Pinpoint the cell where the given text exists, returning its (X, Y) midpoint coordinate. 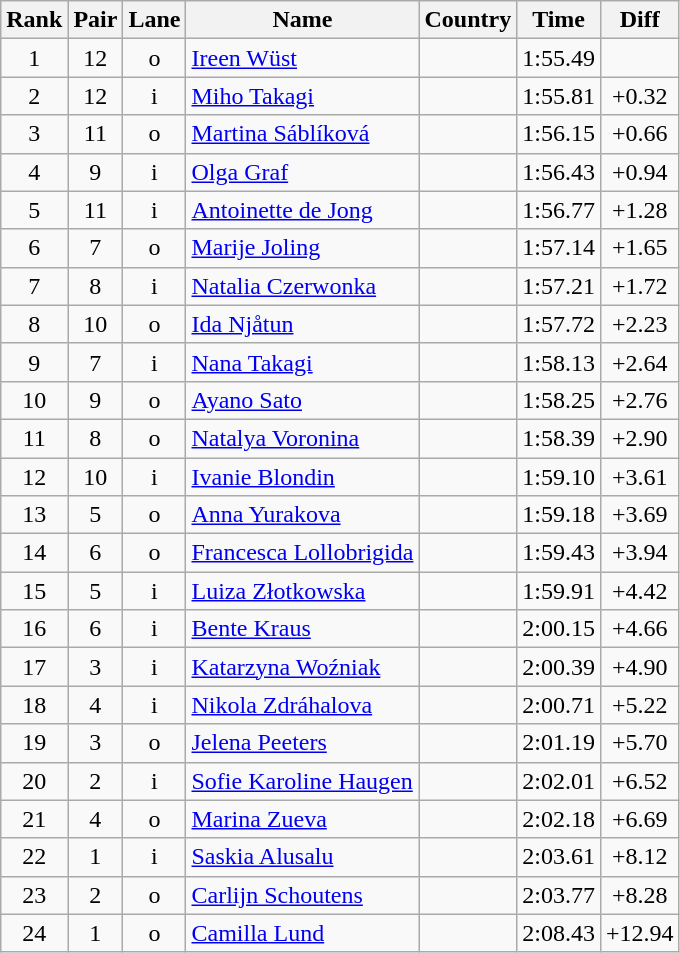
Time (559, 20)
+2.23 (640, 324)
15 (34, 591)
+2.76 (640, 400)
Camilla Lund (302, 933)
Saskia Alusalu (302, 857)
+5.70 (640, 743)
+1.65 (640, 248)
Natalia Czerwonka (302, 286)
1:56.77 (559, 210)
Francesca Lollobrigida (302, 553)
2:00.15 (559, 629)
1:55.49 (559, 58)
1:59.43 (559, 553)
Olga Graf (302, 172)
+0.94 (640, 172)
Marina Zueva (302, 819)
+0.32 (640, 96)
Anna Yurakova (302, 515)
Miho Takagi (302, 96)
Country (468, 20)
14 (34, 553)
1:57.14 (559, 248)
+1.28 (640, 210)
+8.28 (640, 895)
+8.12 (640, 857)
Lane (154, 20)
+4.90 (640, 667)
20 (34, 781)
2:00.71 (559, 705)
23 (34, 895)
+3.69 (640, 515)
16 (34, 629)
2:08.43 (559, 933)
1:59.18 (559, 515)
18 (34, 705)
1:57.21 (559, 286)
+12.94 (640, 933)
Ida Njåtun (302, 324)
+2.64 (640, 362)
Sofie Karoline Haugen (302, 781)
1:58.13 (559, 362)
1:59.91 (559, 591)
1:59.10 (559, 477)
Ayano Sato (302, 400)
Bente Kraus (302, 629)
1:56.15 (559, 134)
2:01.19 (559, 743)
2:03.77 (559, 895)
Luiza Złotkowska (302, 591)
+1.72 (640, 286)
2:02.18 (559, 819)
+6.52 (640, 781)
Nana Takagi (302, 362)
Name (302, 20)
2:00.39 (559, 667)
Natalya Voronina (302, 438)
1:57.72 (559, 324)
1:58.25 (559, 400)
+2.90 (640, 438)
+3.61 (640, 477)
Rank (34, 20)
Pair (96, 20)
+4.66 (640, 629)
Antoinette de Jong (302, 210)
22 (34, 857)
1:55.81 (559, 96)
Martina Sáblíková (302, 134)
Carlijn Schoutens (302, 895)
Ireen Wüst (302, 58)
Marije Joling (302, 248)
24 (34, 933)
17 (34, 667)
Diff (640, 20)
21 (34, 819)
+5.22 (640, 705)
2:03.61 (559, 857)
13 (34, 515)
Ivanie Blondin (302, 477)
+4.42 (640, 591)
2:02.01 (559, 781)
+0.66 (640, 134)
Nikola Zdráhalova (302, 705)
1:56.43 (559, 172)
Jelena Peeters (302, 743)
Katarzyna Woźniak (302, 667)
+6.69 (640, 819)
+3.94 (640, 553)
1:58.39 (559, 438)
19 (34, 743)
